For the text-containing cell, return its midpoint in [x, y] coordinate format. 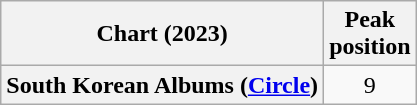
Chart (2023) [162, 34]
Peakposition [370, 34]
9 [370, 85]
South Korean Albums (Circle) [162, 85]
